Scan for the cell matching the given text and deliver its [x, y] coordinate at center. 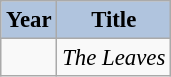
Title [114, 20]
The Leaves [114, 58]
Year [29, 20]
